Locate the cell with the specified text and output its [X, Y] center coordinate. 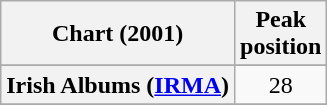
Irish Albums (IRMA) [118, 85]
Chart (2001) [118, 34]
Peakposition [281, 34]
28 [281, 85]
